Scan for the cell matching the given text and deliver its (X, Y) coordinate at center. 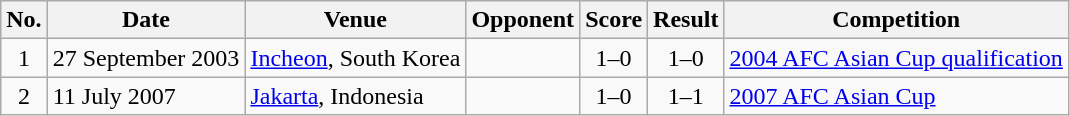
No. (24, 20)
Incheon, South Korea (356, 58)
Jakarta, Indonesia (356, 96)
27 September 2003 (146, 58)
2004 AFC Asian Cup qualification (896, 58)
11 July 2007 (146, 96)
2007 AFC Asian Cup (896, 96)
1–1 (686, 96)
Venue (356, 20)
Opponent (523, 20)
Result (686, 20)
Competition (896, 20)
1 (24, 58)
2 (24, 96)
Score (614, 20)
Date (146, 20)
